Output the (X, Y) coordinate of the center of the cell containing the given text.  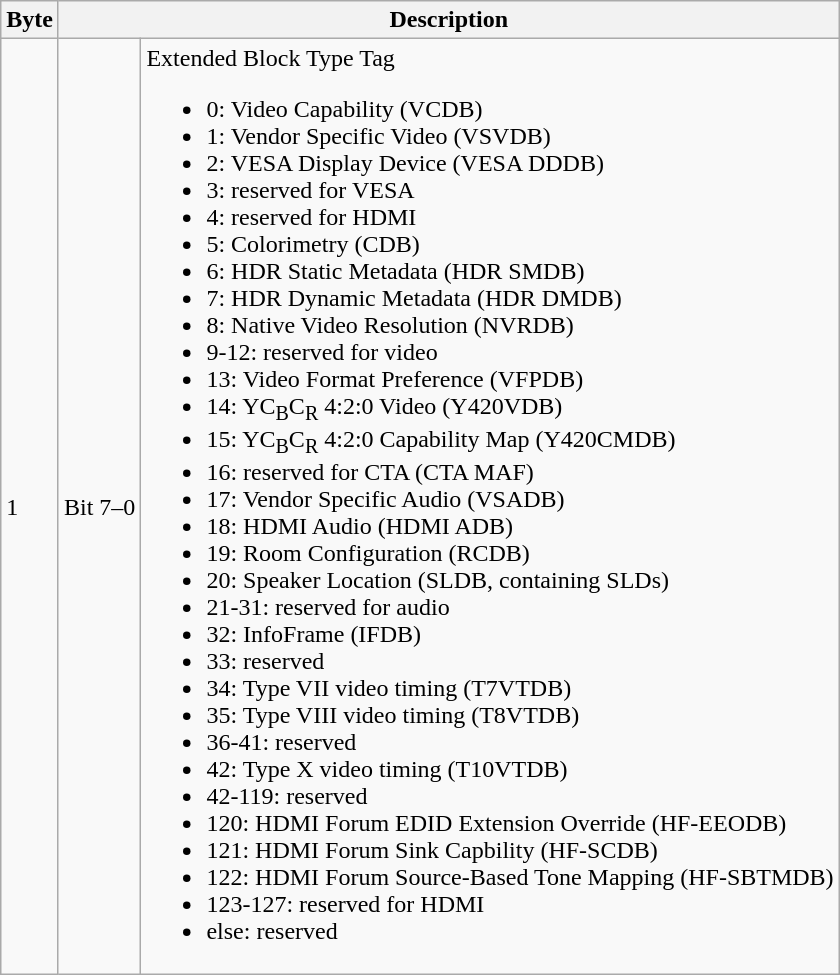
Byte (30, 20)
Description (448, 20)
1 (30, 507)
Bit 7–0 (99, 507)
